Determine the (X, Y) coordinate at the center of the cell enclosing the given text.  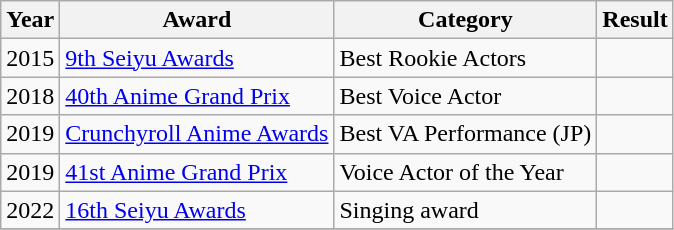
2015 (30, 58)
Voice Actor of the Year (466, 172)
Singing award (466, 210)
16th Seiyu Awards (197, 210)
Year (30, 20)
Best Voice Actor (466, 96)
40th Anime Grand Prix (197, 96)
Category (466, 20)
2022 (30, 210)
2018 (30, 96)
Best Rookie Actors (466, 58)
Crunchyroll Anime Awards (197, 134)
41st Anime Grand Prix (197, 172)
Award (197, 20)
Result (635, 20)
Best VA Performance (JP) (466, 134)
9th Seiyu Awards (197, 58)
